For the text-containing cell, return its midpoint in [X, Y] coordinate format. 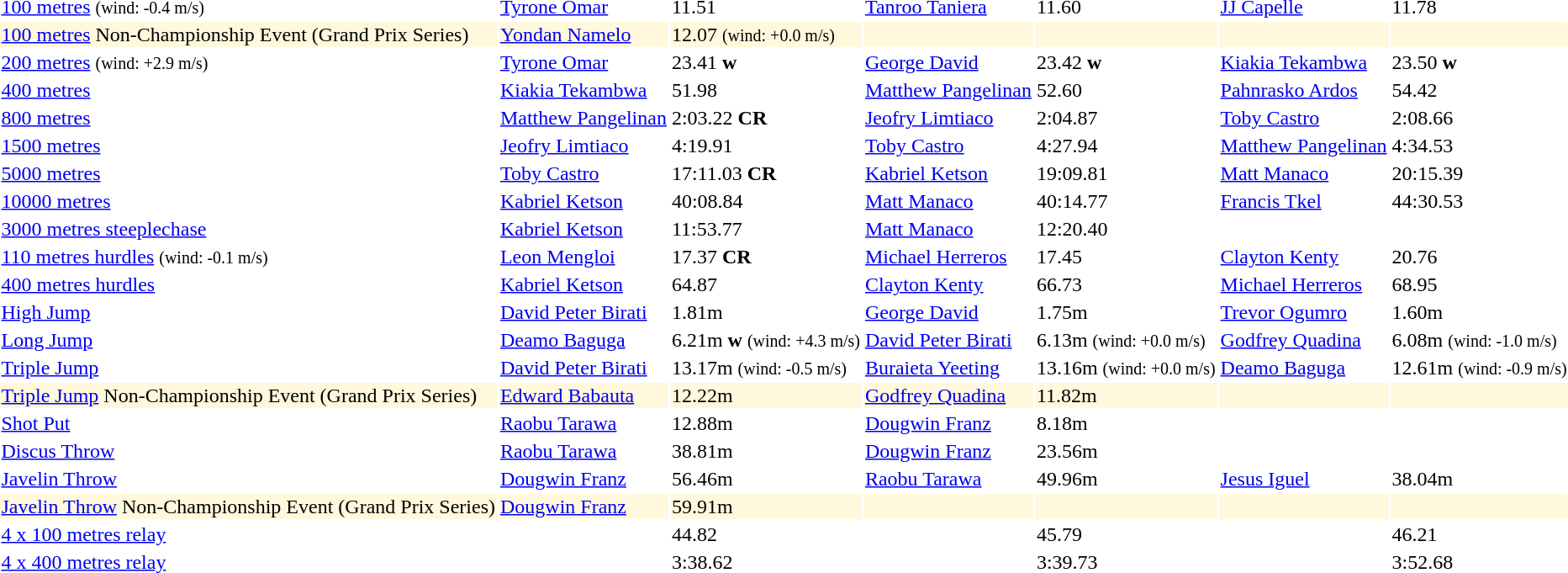
46.21 [1480, 534]
High Jump [248, 312]
64.87 [765, 284]
12:20.40 [1126, 229]
6.13m (wind: +0.0 m/s) [1126, 340]
Long Jump [248, 340]
5000 metres [248, 173]
3000 metres steeplechase [248, 229]
19:09.81 [1126, 173]
23.56m [1126, 451]
54.42 [1480, 90]
4 x 100 metres relay [248, 534]
Jesus Iguel [1303, 479]
1.75m [1126, 312]
20:15.39 [1480, 173]
13.16m (wind: +0.0 m/s) [1126, 368]
Javelin Throw Non-Championship Event (Grand Prix Series) [248, 507]
23.41 w [765, 62]
1500 metres [248, 146]
Leon Mengloi [583, 257]
Francis Tkel [1303, 201]
8.18m [1126, 423]
800 metres [248, 118]
Tyrone Omar [583, 62]
6.21m w (wind: +4.3 m/s) [765, 340]
11.82m [1126, 395]
66.73 [1126, 284]
12.88m [765, 423]
Javelin Throw [248, 479]
10000 metres [248, 201]
Yondan Namelo [583, 34]
12.22m [765, 395]
4:19.91 [765, 146]
51.98 [765, 90]
Pahnrasko Ardos [1303, 90]
56.46m [765, 479]
Edward Babauta [583, 395]
110 metres hurdles (wind: -0.1 m/s) [248, 257]
2:04.87 [1126, 118]
20.76 [1480, 257]
40:14.77 [1126, 201]
59.91m [765, 507]
13.17m (wind: -0.5 m/s) [765, 368]
44:30.53 [1480, 201]
Shot Put [248, 423]
6.08m (wind: -1.0 m/s) [1480, 340]
4:34.53 [1480, 146]
2:03.22 CR [765, 118]
400 metres [248, 90]
17.37 CR [765, 257]
1.60m [1480, 312]
11:53.77 [765, 229]
17:11.03 CR [765, 173]
400 metres hurdles [248, 284]
4:27.94 [1126, 146]
12.07 (wind: +0.0 m/s) [765, 34]
17.45 [1126, 257]
Trevor Ogumro [1303, 312]
12.61m (wind: -0.9 m/s) [1480, 368]
68.95 [1480, 284]
100 metres Non-Championship Event (Grand Prix Series) [248, 34]
1.81m [765, 312]
Triple Jump [248, 368]
38.81m [765, 451]
2:08.66 [1480, 118]
45.79 [1126, 534]
52.60 [1126, 90]
40:08.84 [765, 201]
49.96m [1126, 479]
44.82 [765, 534]
Buraieta Yeeting [948, 368]
Triple Jump Non-Championship Event (Grand Prix Series) [248, 395]
23.42 w [1126, 62]
Discus Throw [248, 451]
200 metres (wind: +2.9 m/s) [248, 62]
23.50 w [1480, 62]
38.04m [1480, 479]
